Output the [x, y] coordinate of the center of the cell containing the given text.  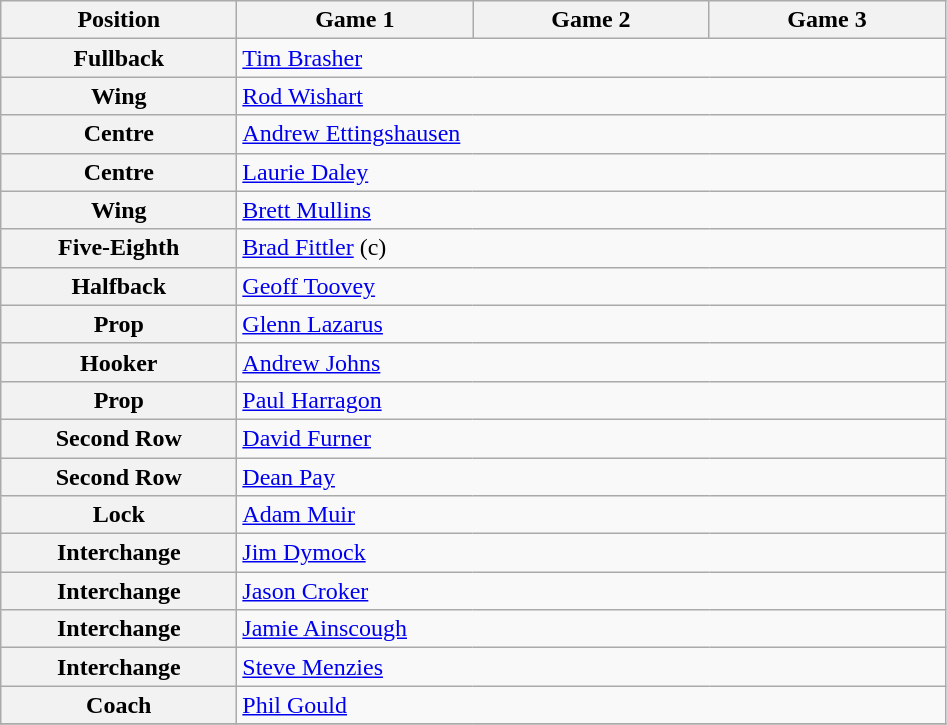
Brad Fittler (c) [591, 248]
Adam Muir [591, 515]
Andrew Johns [591, 362]
Game 1 [355, 20]
Jim Dymock [591, 553]
Game 3 [827, 20]
Rod Wishart [591, 96]
Geoff Toovey [591, 286]
Halfback [119, 286]
Brett Mullins [591, 210]
David Furner [591, 438]
Laurie Daley [591, 172]
Steve Menzies [591, 667]
Andrew Ettingshausen [591, 134]
Glenn Lazarus [591, 324]
Lock [119, 515]
Position [119, 20]
Hooker [119, 362]
Jamie Ainscough [591, 629]
Fullback [119, 58]
Five-Eighth [119, 248]
Phil Gould [591, 705]
Game 2 [591, 20]
Jason Croker [591, 591]
Dean Pay [591, 477]
Tim Brasher [591, 58]
Paul Harragon [591, 400]
Coach [119, 705]
